Return (x, y) of the center of cell containing provided text 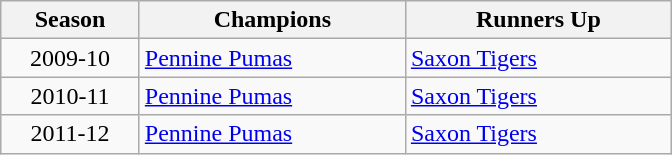
2009-10 (70, 58)
Champions (272, 20)
Season (70, 20)
2011-12 (70, 134)
Runners Up (538, 20)
2010-11 (70, 96)
